From the cell containing the given text, extract its center point as [x, y] coordinate. 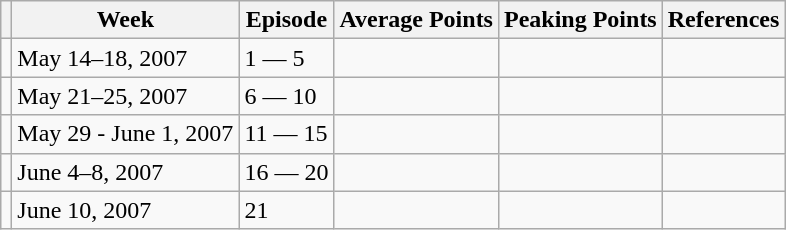
June 4–8, 2007 [126, 172]
June 10, 2007 [126, 210]
Episode [286, 20]
Week [126, 20]
1 — 5 [286, 58]
May 14–18, 2007 [126, 58]
16 — 20 [286, 172]
May 21–25, 2007 [126, 96]
21 [286, 210]
Peaking Points [580, 20]
6 — 10 [286, 96]
Average Points [416, 20]
May 29 - June 1, 2007 [126, 134]
11 — 15 [286, 134]
References [724, 20]
